From the cell containing the given text, extract its center point as [x, y] coordinate. 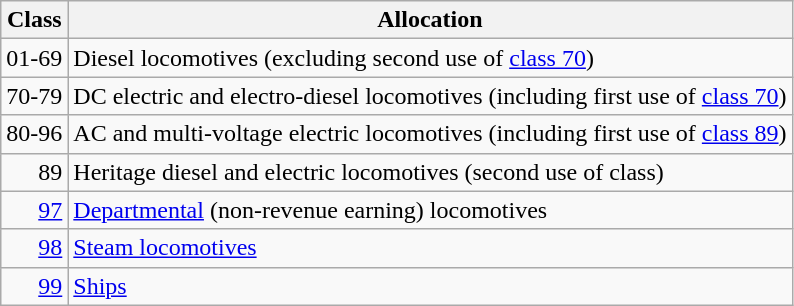
97 [34, 210]
01-69 [34, 58]
70-79 [34, 96]
DC electric and electro-diesel locomotives (including first use of class 70) [430, 96]
AC and multi-voltage electric locomotives (including first use of class 89) [430, 134]
Ships [430, 286]
80-96 [34, 134]
99 [34, 286]
Heritage diesel and electric locomotives (second use of class) [430, 172]
Steam locomotives [430, 248]
98 [34, 248]
Class [34, 20]
89 [34, 172]
Allocation [430, 20]
Departmental (non-revenue earning) locomotives [430, 210]
Diesel locomotives (excluding second use of class 70) [430, 58]
